Pinpoint the cell where the given text exists, returning its (X, Y) midpoint coordinate. 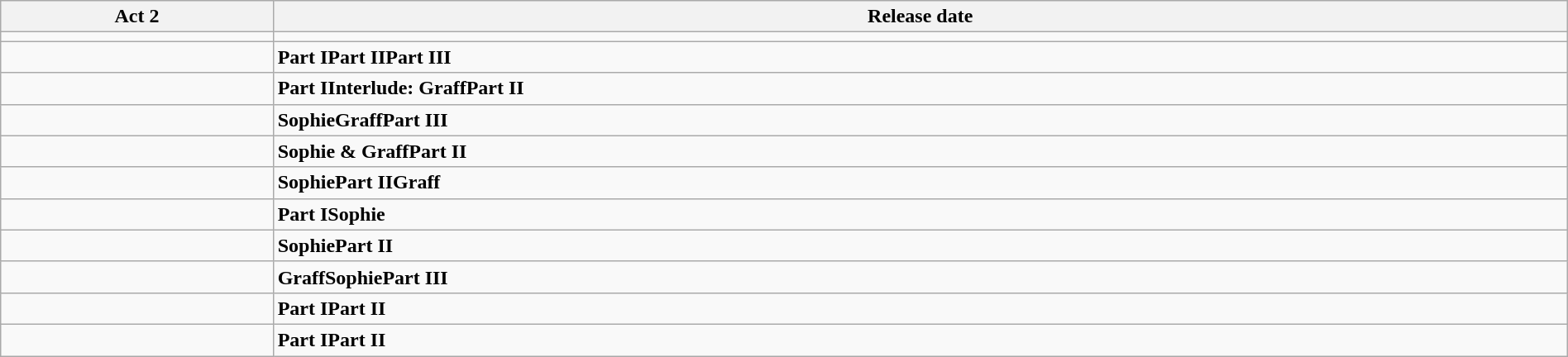
SophieGraffPart III (920, 120)
Release date (920, 17)
Part ISophie (920, 214)
SophiePart II (920, 245)
Part IPart IIPart III (920, 57)
Act 2 (137, 17)
Part IInterlude: GraffPart II (920, 88)
Sophie & GraffPart II (920, 151)
SophiePart IIGraff (920, 183)
GraffSophiePart III (920, 277)
